Capture the cell that displays the provided text and extract its [x, y] central coordinate. 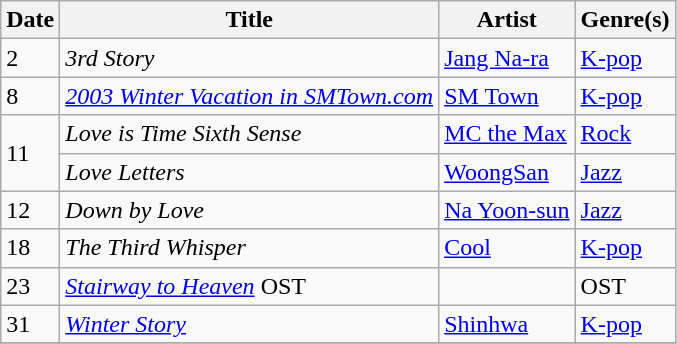
3rd Story [250, 58]
SM Town [507, 96]
Stairway to Heaven OST [250, 286]
Artist [507, 20]
Title [250, 20]
11 [30, 153]
Shinhwa [507, 324]
Cool [507, 248]
The Third Whisper [250, 248]
Winter Story [250, 324]
2003 Winter Vacation in SMTown.com [250, 96]
Love Letters [250, 172]
Na Yoon-sun [507, 210]
Jang Na-ra [507, 58]
OST [625, 286]
12 [30, 210]
Date [30, 20]
23 [30, 286]
2 [30, 58]
Rock [625, 134]
Down by Love [250, 210]
18 [30, 248]
8 [30, 96]
Genre(s) [625, 20]
WoongSan [507, 172]
Love is Time Sixth Sense [250, 134]
MC the Max [507, 134]
31 [30, 324]
